For the text-containing cell, return its midpoint in [x, y] coordinate format. 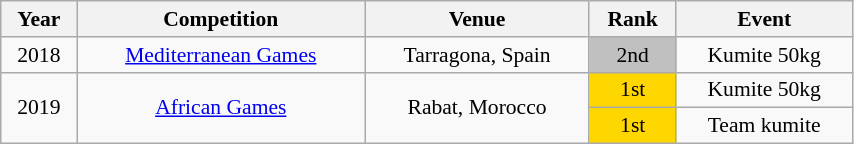
Year [39, 19]
Tarragona, Spain [478, 55]
Competition [221, 19]
Rabat, Morocco [478, 108]
2019 [39, 108]
African Games [221, 108]
Mediterranean Games [221, 55]
Event [764, 19]
Rank [632, 19]
2018 [39, 55]
2nd [632, 55]
Venue [478, 19]
Team kumite [764, 126]
